Detect which cell encompasses the target text, then output its (X, Y) center coordinate. 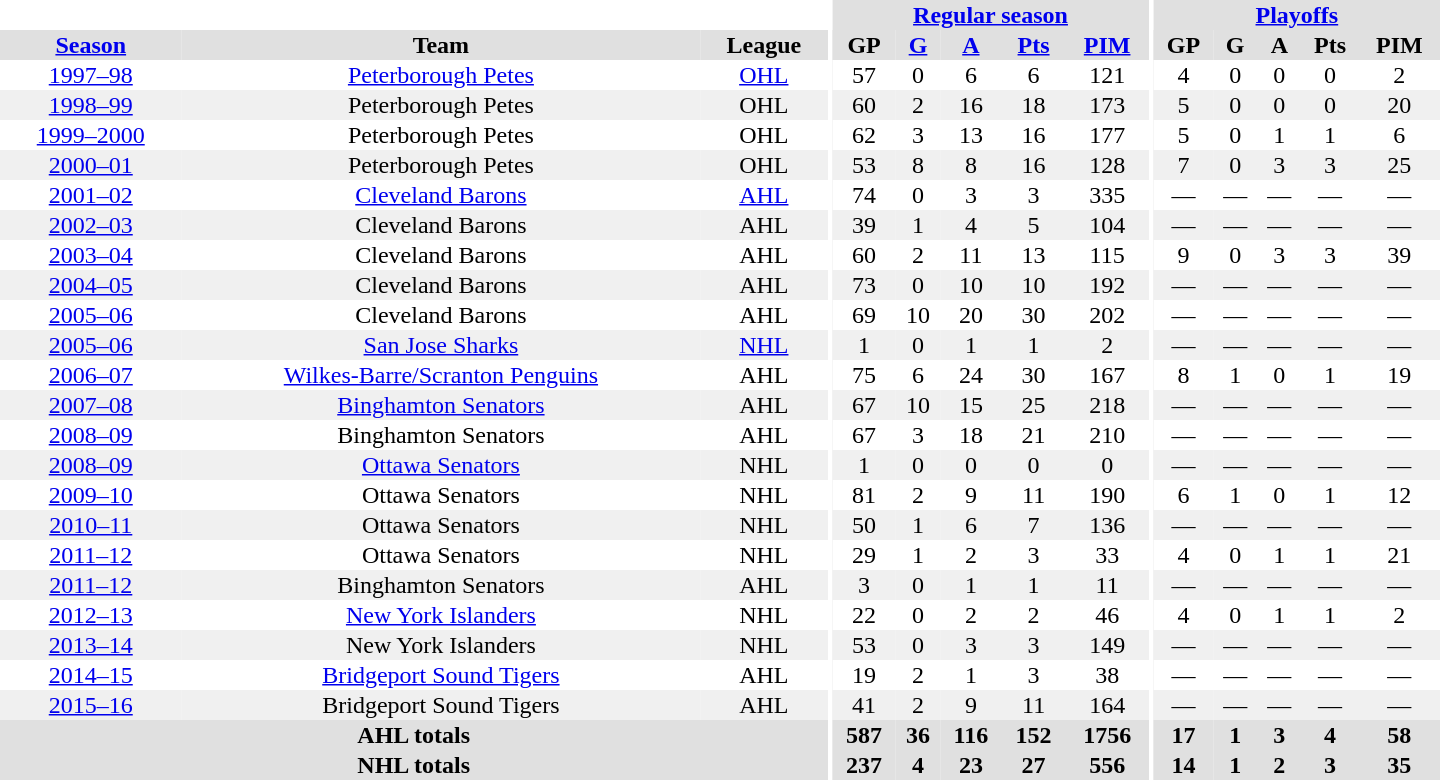
12 (1400, 495)
San Jose Sharks (442, 345)
41 (864, 705)
17 (1184, 735)
33 (1106, 555)
202 (1106, 315)
177 (1106, 135)
57 (864, 75)
58 (1400, 735)
104 (1106, 225)
NHL totals (414, 765)
587 (864, 735)
75 (864, 375)
2001–02 (91, 195)
2004–05 (91, 285)
Team (442, 45)
136 (1106, 525)
69 (864, 315)
Season (91, 45)
149 (1106, 645)
2010–11 (91, 525)
AHL totals (414, 735)
1998–99 (91, 105)
46 (1106, 615)
Wilkes-Barre/Scranton Penguins (442, 375)
237 (864, 765)
Playoffs (1297, 15)
1997–98 (91, 75)
27 (1034, 765)
23 (971, 765)
335 (1106, 195)
115 (1106, 255)
164 (1106, 705)
121 (1106, 75)
2002–03 (91, 225)
2007–08 (91, 405)
556 (1106, 765)
152 (1034, 735)
192 (1106, 285)
62 (864, 135)
2015–16 (91, 705)
1756 (1106, 735)
League (764, 45)
24 (971, 375)
210 (1106, 435)
22 (864, 615)
Regular season (990, 15)
74 (864, 195)
50 (864, 525)
81 (864, 495)
2003–04 (91, 255)
173 (1106, 105)
15 (971, 405)
2009–10 (91, 495)
2000–01 (91, 165)
2014–15 (91, 675)
128 (1106, 165)
218 (1106, 405)
116 (971, 735)
14 (1184, 765)
2013–14 (91, 645)
73 (864, 285)
38 (1106, 675)
29 (864, 555)
2012–13 (91, 615)
36 (918, 735)
1999–2000 (91, 135)
190 (1106, 495)
2006–07 (91, 375)
35 (1400, 765)
167 (1106, 375)
